Find where the given text appears and provide that cell's center as [X, Y] coordinate. 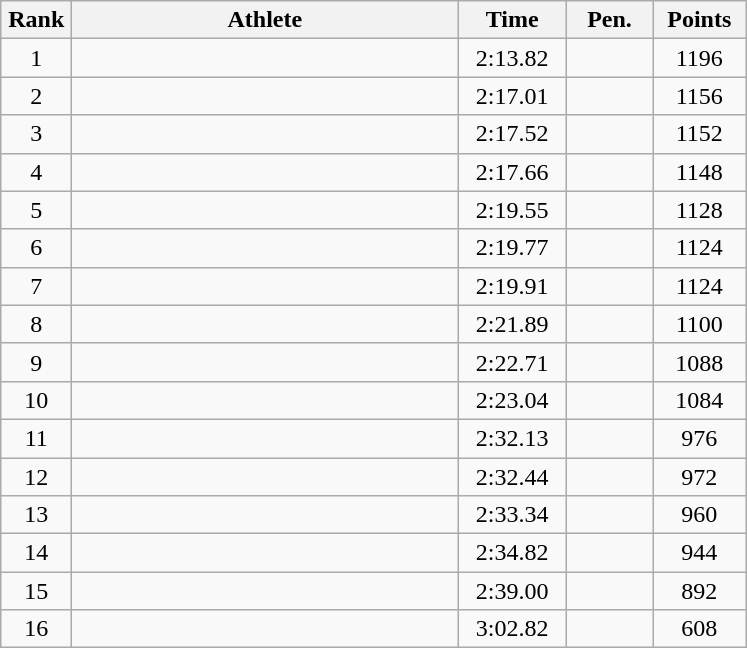
2:33.34 [512, 515]
960 [699, 515]
2:34.82 [512, 553]
1152 [699, 134]
16 [36, 629]
3 [36, 134]
2:19.55 [512, 210]
2:23.04 [512, 400]
2 [36, 96]
1156 [699, 96]
944 [699, 553]
10 [36, 400]
1100 [699, 324]
2:17.52 [512, 134]
1128 [699, 210]
9 [36, 362]
1 [36, 58]
Rank [36, 20]
2:21.89 [512, 324]
1088 [699, 362]
2:17.01 [512, 96]
3:02.82 [512, 629]
2:32.44 [512, 477]
608 [699, 629]
11 [36, 438]
2:13.82 [512, 58]
12 [36, 477]
1084 [699, 400]
1148 [699, 172]
Points [699, 20]
5 [36, 210]
976 [699, 438]
1196 [699, 58]
2:32.13 [512, 438]
14 [36, 553]
2:19.77 [512, 248]
2:17.66 [512, 172]
Athlete [265, 20]
8 [36, 324]
13 [36, 515]
Pen. [609, 20]
7 [36, 286]
2:19.91 [512, 286]
972 [699, 477]
2:39.00 [512, 591]
892 [699, 591]
2:22.71 [512, 362]
Time [512, 20]
4 [36, 172]
15 [36, 591]
6 [36, 248]
